For the text-containing cell, return its midpoint in (x, y) coordinate format. 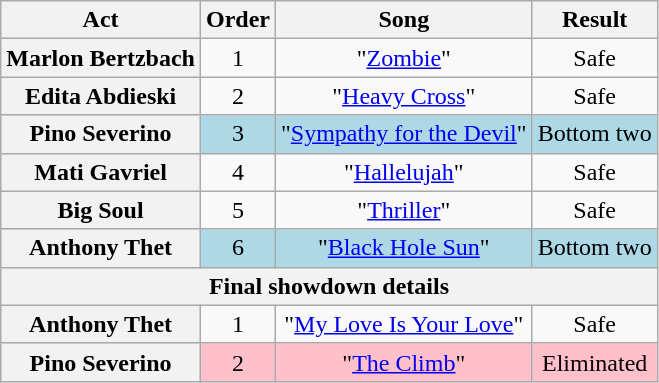
Song (404, 20)
Marlon Bertzbach (101, 58)
"Black Hole Sun" (404, 248)
"The Climb" (404, 362)
"Zombie" (404, 58)
4 (238, 172)
"Heavy Cross" (404, 96)
5 (238, 210)
Result (594, 20)
3 (238, 134)
"Sympathy for the Devil" (404, 134)
Order (238, 20)
Big Soul (101, 210)
"My Love Is Your Love" (404, 324)
Mati Gavriel (101, 172)
6 (238, 248)
"Hallelujah" (404, 172)
Final showdown details (329, 286)
Eliminated (594, 362)
Edita Abdieski (101, 96)
"Thriller" (404, 210)
Act (101, 20)
